Capture the cell that displays the provided text and extract its [x, y] central coordinate. 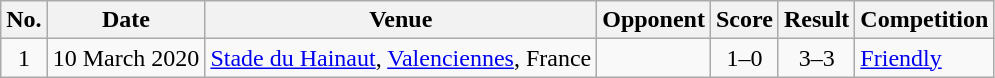
Venue [401, 20]
3–3 [816, 58]
Stade du Hainaut, Valenciennes, France [401, 58]
1–0 [744, 58]
Score [744, 20]
Result [816, 20]
Date [126, 20]
1 [24, 58]
10 March 2020 [126, 58]
Competition [924, 20]
No. [24, 20]
Opponent [654, 20]
Friendly [924, 58]
